Determine the (X, Y) coordinate at the center of the cell enclosing the given text.  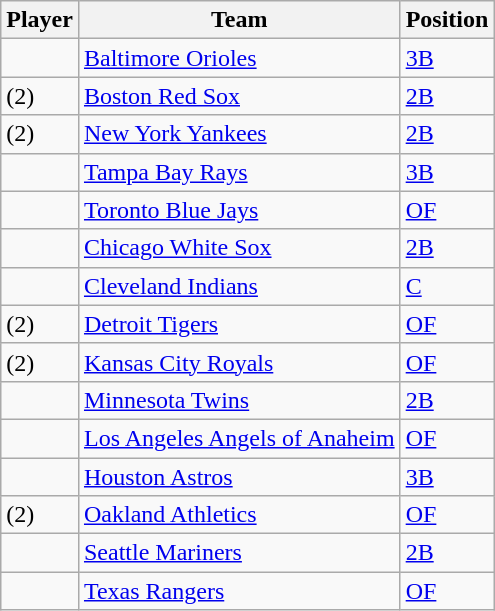
Oakland Athletics (239, 515)
Tampa Bay Rays (239, 172)
Toronto Blue Jays (239, 210)
Team (239, 20)
Los Angeles Angels of Anaheim (239, 438)
C (447, 286)
Detroit Tigers (239, 324)
Baltimore Orioles (239, 58)
Player (40, 20)
Position (447, 20)
Chicago White Sox (239, 248)
Texas Rangers (239, 591)
New York Yankees (239, 134)
Seattle Mariners (239, 553)
Minnesota Twins (239, 400)
Cleveland Indians (239, 286)
Kansas City Royals (239, 362)
Boston Red Sox (239, 96)
Houston Astros (239, 477)
